Provide the (x, y) coordinate of the cell's center where the given text is located.  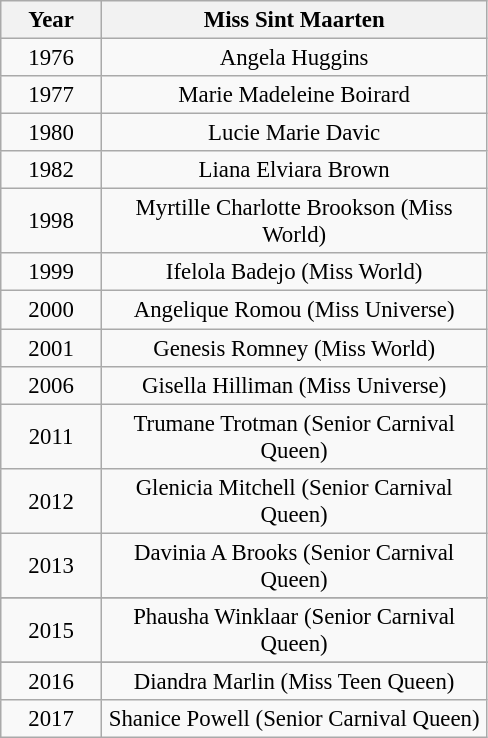
Ifelola Badejo (Miss World) (294, 273)
Marie Madeleine Boirard (294, 95)
2016 (52, 681)
1976 (52, 58)
2006 (52, 385)
1999 (52, 273)
Glenicia Mitchell (Senior Carnival Queen) (294, 500)
Angela Huggins (294, 58)
Diandra Marlin (Miss Teen Queen) (294, 681)
2017 (52, 719)
1982 (52, 170)
1998 (52, 222)
1977 (52, 95)
2013 (52, 566)
Genesis Romney (Miss World) (294, 348)
1980 (52, 133)
Shanice Powell (Senior Carnival Queen) (294, 719)
2001 (52, 348)
2015 (52, 630)
Phausha Winklaar (Senior Carnival Queen) (294, 630)
Lucie Marie Davic (294, 133)
2012 (52, 500)
Angelique Romou (Miss Universe) (294, 310)
Liana Elviara Brown (294, 170)
2011 (52, 436)
Year (52, 20)
Trumane Trotman (Senior Carnival Queen) (294, 436)
Myrtille Charlotte Brookson (Miss World) (294, 222)
2000 (52, 310)
Davinia A Brooks (Senior Carnival Queen) (294, 566)
Miss Sint Maarten (294, 20)
Gisella Hilliman (Miss Universe) (294, 385)
